Determine the [X, Y] coordinate at the center of the cell enclosing the given text.  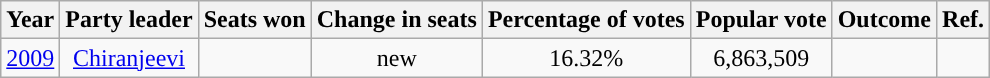
Outcome [884, 20]
new [396, 58]
16.32% [586, 58]
Ref. [964, 20]
Party leader [129, 20]
Percentage of votes [586, 20]
Popular vote [761, 20]
Chiranjeevi [129, 58]
2009 [30, 58]
6,863,509 [761, 58]
Change in seats [396, 20]
Year [30, 20]
Seats won [254, 20]
